Locate the cell with the specified text and output its [X, Y] center coordinate. 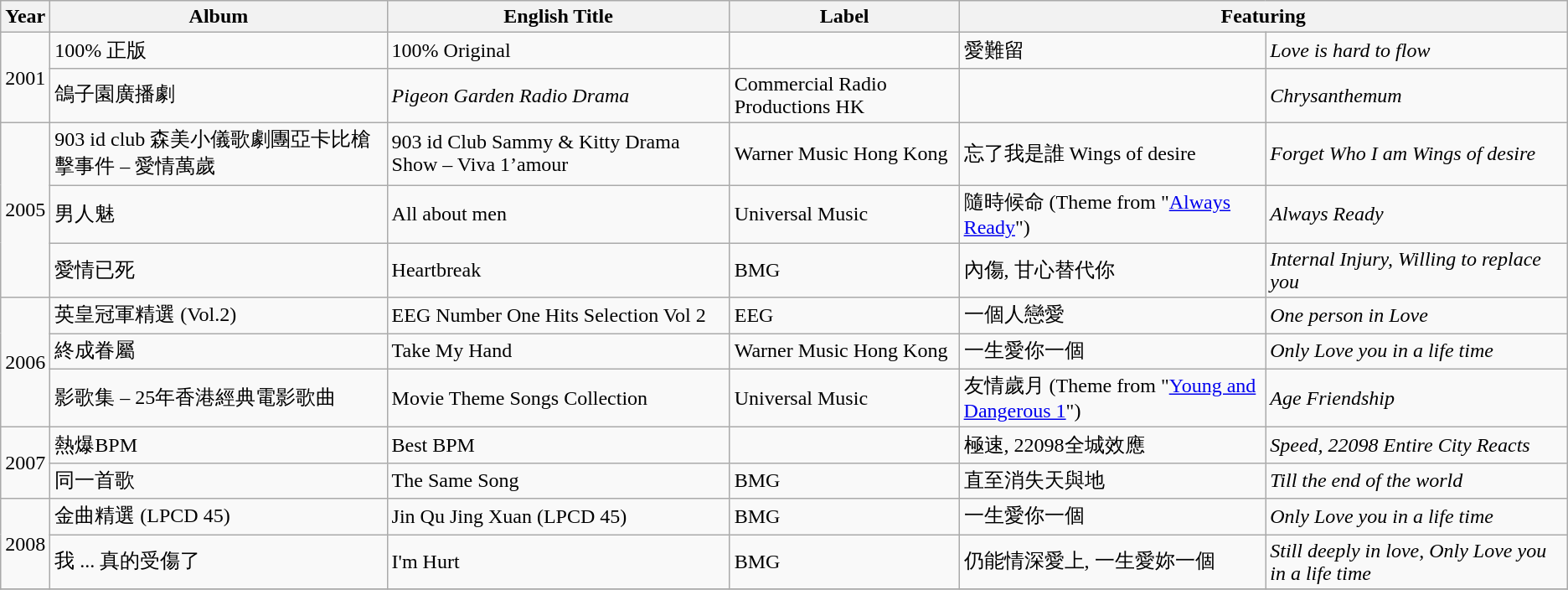
100% 正版 [219, 50]
I'm Hurt [558, 562]
直至消失天與地 [1112, 481]
隨時候命 (Theme from "Always Ready") [1112, 214]
內傷, 甘心替代你 [1112, 270]
終成眷屬 [219, 352]
同一首歌 [219, 481]
2008 [25, 544]
Featuring [1263, 17]
Commercial Radio Productions HK [844, 96]
903 id club 森美小儀歌劇團亞卡比槍擊事件 – 愛情萬歲 [219, 153]
熱爆BPM [219, 446]
忘了我是誰 Wings of desire [1112, 153]
Jin Qu Jing Xuan (LPCD 45) [558, 516]
2001 [25, 78]
Still deeply in love, Only Love you in a life time [1417, 562]
Heartbreak [558, 270]
Take My Hand [558, 352]
影歌集 – 25年香港經典電影歌曲 [219, 398]
Chrysanthemum [1417, 96]
極速, 22098全城效應 [1112, 446]
愛難留 [1112, 50]
903 id Club Sammy & Kitty Drama Show – Viva 1’amour [558, 153]
100% Original [558, 50]
一個人戀愛 [1112, 315]
金曲精選 (LPCD 45) [219, 516]
Age Friendship [1417, 398]
Internal Injury, Willing to replace you [1417, 270]
Best BPM [558, 446]
Love is hard to flow [1417, 50]
Year [25, 17]
愛情已死 [219, 270]
英皇冠軍精選 (Vol.2) [219, 315]
Album [219, 17]
2005 [25, 210]
仍能情深愛上, 一生愛妳一個 [1112, 562]
English Title [558, 17]
友情歲月 (Theme from "Young and Dangerous 1") [1112, 398]
Label [844, 17]
All about men [558, 214]
EEG Number One Hits Selection Vol 2 [558, 315]
The Same Song [558, 481]
Till the end of the world [1417, 481]
Always Ready [1417, 214]
鴿子園廣播劇 [219, 96]
Movie Theme Songs Collection [558, 398]
我 ... 真的受傷了 [219, 562]
One person in Love [1417, 315]
EEG [844, 315]
Forget Who I am Wings of desire [1417, 153]
Speed, 22098 Entire City Reacts [1417, 446]
2007 [25, 463]
男人魅 [219, 214]
2006 [25, 362]
Pigeon Garden Radio Drama [558, 96]
